Search for the cell housing the specified text and yield its (X, Y) center coordinate. 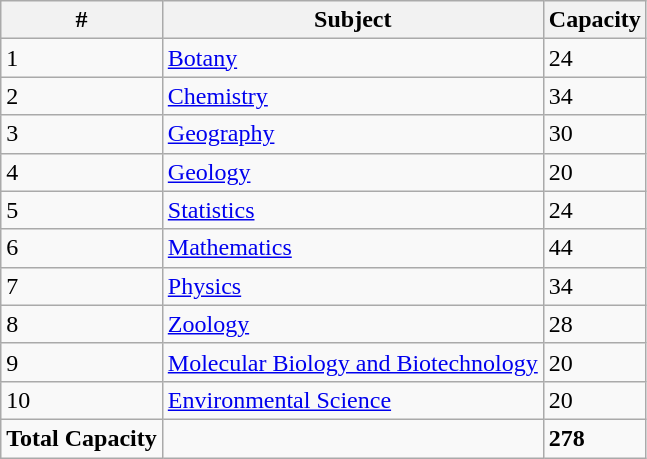
Geography (352, 134)
3 (82, 134)
Physics (352, 286)
7 (82, 286)
Mathematics (352, 248)
# (82, 20)
Chemistry (352, 96)
2 (82, 96)
5 (82, 210)
4 (82, 172)
9 (82, 362)
Capacity (594, 20)
Molecular Biology and Biotechnology (352, 362)
28 (594, 324)
6 (82, 248)
10 (82, 400)
44 (594, 248)
Statistics (352, 210)
278 (594, 438)
Geology (352, 172)
1 (82, 58)
8 (82, 324)
Total Capacity (82, 438)
Environmental Science (352, 400)
Subject (352, 20)
30 (594, 134)
Botany (352, 58)
Zoology (352, 324)
